Identify which cell holds the provided text, then report its [X, Y] central coordinate. 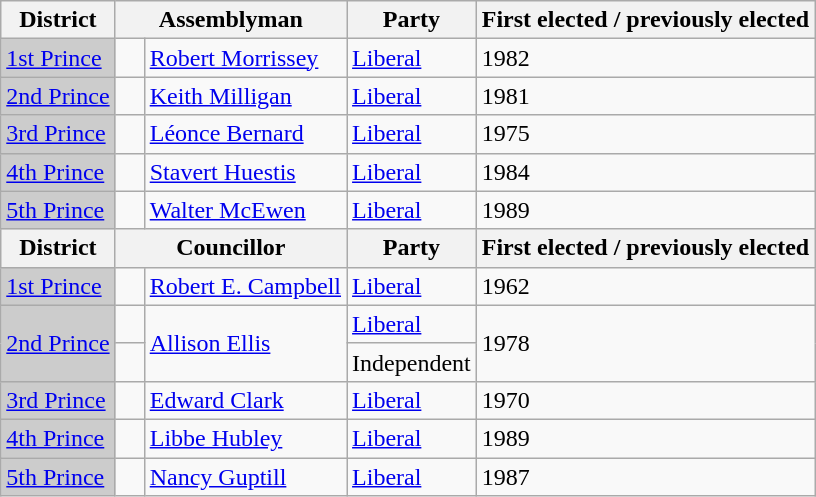
1970 [646, 400]
1981 [646, 96]
Edward Clark [245, 400]
1984 [646, 172]
1962 [646, 286]
Libbe Hubley [245, 438]
Councillor [230, 248]
Robert E. Campbell [245, 286]
Walter McEwen [245, 210]
1987 [646, 477]
Léonce Bernard [245, 134]
1982 [646, 58]
Allison Ellis [245, 343]
Assemblyman [230, 20]
1975 [646, 134]
Nancy Guptill [245, 477]
Robert Morrissey [245, 58]
Keith Milligan [245, 96]
Stavert Huestis [245, 172]
Independent [412, 362]
1978 [646, 343]
